For the text-containing cell, return its midpoint in (x, y) coordinate format. 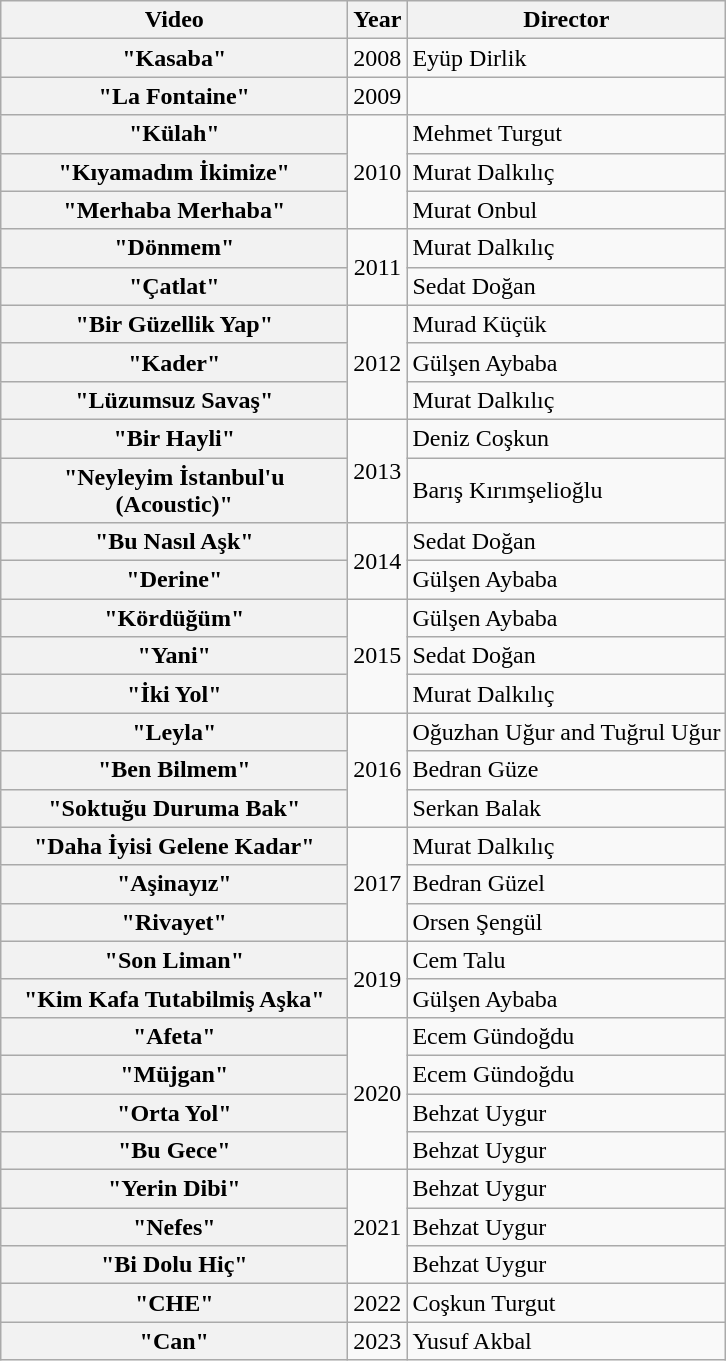
"İki Yol" (174, 694)
Video (174, 20)
"Çatlat" (174, 286)
"CHE" (174, 1303)
Mehmet Turgut (566, 134)
"Bir Hayli" (174, 438)
Bedran Güze (566, 770)
2015 (378, 656)
"La Fontaine" (174, 96)
"Kördüğüm" (174, 618)
Oğuzhan Uğur and Tuğrul Uğur (566, 732)
Cem Talu (566, 960)
2009 (378, 96)
"Bu Gece" (174, 1151)
"Son Liman" (174, 960)
Year (378, 20)
Eyüp Dirlik (566, 58)
"Bir Güzellik Yap" (174, 324)
Orsen Şengül (566, 922)
"Can" (174, 1341)
2019 (378, 979)
"Soktuğu Duruma Bak" (174, 808)
"Leyla" (174, 732)
"Merhaba Merhaba" (174, 210)
2013 (378, 470)
Barış Kırımşelioğlu (566, 490)
Bedran Güzel (566, 884)
2011 (378, 267)
2017 (378, 884)
Yusuf Akbal (566, 1341)
"Aşinayız" (174, 884)
"Orta Yol" (174, 1113)
Director (566, 20)
"Derine" (174, 580)
"Daha İyisi Gelene Kadar" (174, 846)
"Rivayet" (174, 922)
"Lüzumsuz Savaş" (174, 400)
"Müjgan" (174, 1074)
2008 (378, 58)
Coşkun Turgut (566, 1303)
Murad Küçük (566, 324)
2016 (378, 770)
"Ben Bilmem" (174, 770)
"Afeta" (174, 1036)
"Dönmem" (174, 248)
"Neyleyim İstanbul'u (Acoustic)" (174, 490)
"Bi Dolu Hiç" (174, 1265)
"Bu Nasıl Aşk" (174, 542)
"Kim Kafa Tutabilmiş Aşka" (174, 998)
2012 (378, 362)
2010 (378, 172)
"Yerin Dibi" (174, 1189)
"Nefes" (174, 1227)
"Kasaba" (174, 58)
2020 (378, 1093)
2014 (378, 561)
Murat Onbul (566, 210)
2021 (378, 1227)
2023 (378, 1341)
"Külah" (174, 134)
"Kader" (174, 362)
"Yani" (174, 656)
2022 (378, 1303)
Serkan Balak (566, 808)
"Kıyamadım İkimize" (174, 172)
Deniz Coşkun (566, 438)
